Return the (x, y) coordinate for the center point of the cell that contains the specified text.  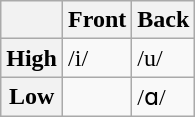
/u/ (164, 58)
Front (98, 20)
Back (164, 20)
High (32, 58)
/i/ (98, 58)
/ɑ/ (164, 97)
Low (32, 97)
